From the cell containing the given text, extract its center point as [X, Y] coordinate. 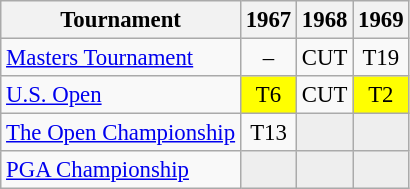
1969 [381, 20]
The Open Championship [121, 133]
Masters Tournament [121, 58]
T13 [268, 133]
1968 [325, 20]
T19 [381, 58]
PGA Championship [121, 170]
U.S. Open [121, 95]
– [268, 58]
Tournament [121, 20]
T2 [381, 95]
T6 [268, 95]
1967 [268, 20]
